Determine the (X, Y) coordinate at the center of the cell enclosing the given text.  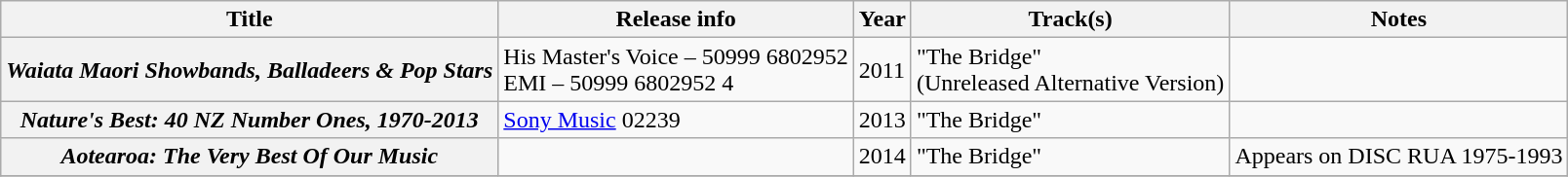
Year (882, 19)
Release info (676, 19)
"The Bridge"(Unreleased Alternative Version) (1071, 70)
2011 (882, 70)
2014 (882, 157)
Notes (1398, 19)
Aotearoa: The Very Best Of Our Music (250, 157)
Appears on DISC RUA 1975-1993 (1398, 157)
His Master's Voice – 50999 6802952EMI – 50999 6802952 4 (676, 70)
Nature's Best: 40 NZ Number Ones, 1970-2013 (250, 120)
Title (250, 19)
Waiata Maori Showbands, Balladeers & Pop Stars (250, 70)
Track(s) (1071, 19)
Sony Music 02239 (676, 120)
2013 (882, 120)
